Locate the cell with the specified text and output its [X, Y] center coordinate. 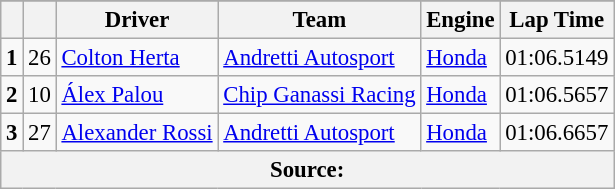
01:06.6657 [557, 133]
10 [40, 95]
01:06.5657 [557, 95]
26 [40, 58]
01:06.5149 [557, 58]
Álex Palou [137, 95]
Alexander Rossi [137, 133]
Driver [137, 20]
Chip Ganassi Racing [320, 95]
2 [12, 95]
Team [320, 20]
Colton Herta [137, 58]
Lap Time [557, 20]
1 [12, 58]
Engine [460, 20]
3 [12, 133]
27 [40, 133]
Source: [308, 170]
